Scan for the cell matching the given text and deliver its [x, y] coordinate at center. 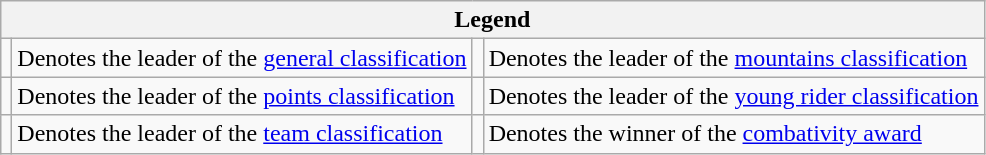
Denotes the leader of the general classification [242, 58]
Denotes the leader of the mountains classification [734, 58]
Denotes the leader of the points classification [242, 96]
Denotes the leader of the young rider classification [734, 96]
Denotes the leader of the team classification [242, 134]
Denotes the winner of the combativity award [734, 134]
Legend [492, 20]
